Return (X, Y) of the center of cell containing provided text 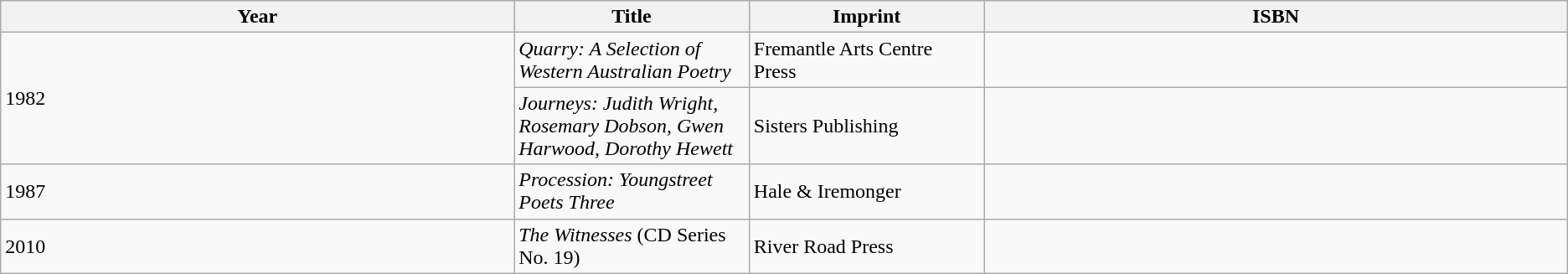
Imprint (866, 17)
River Road Press (866, 246)
2010 (258, 246)
ISBN (1276, 17)
Hale & Iremonger (866, 191)
Year (258, 17)
Quarry: A Selection of Western Australian Poetry (632, 60)
1982 (258, 99)
Sisters Publishing (866, 126)
The Witnesses (CD Series No. 19) (632, 246)
Procession: Youngstreet Poets Three (632, 191)
Fremantle Arts Centre Press (866, 60)
Journeys: Judith Wright, Rosemary Dobson, Gwen Harwood, Dorothy Hewett (632, 126)
1987 (258, 191)
Title (632, 17)
